From the cell containing the given text, extract its center point as [X, Y] coordinate. 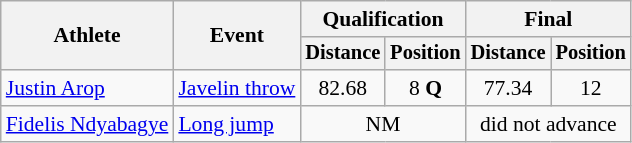
Long jump [236, 124]
Qualification [382, 19]
8 Q [425, 88]
Athlete [88, 36]
did not advance [548, 124]
Event [236, 36]
82.68 [342, 88]
Final [548, 19]
Fidelis Ndyabagye [88, 124]
Justin Arop [88, 88]
12 [591, 88]
77.34 [508, 88]
Javelin throw [236, 88]
NM [382, 124]
